For the text-containing cell, return its midpoint in (X, Y) coordinate format. 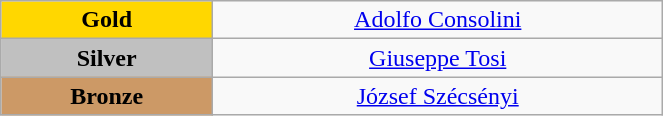
Bronze (107, 96)
Giuseppe Tosi (438, 58)
József Szécsényi (438, 96)
Silver (107, 58)
Gold (107, 20)
Adolfo Consolini (438, 20)
